Detect which cell encompasses the target text, then output its [x, y] center coordinate. 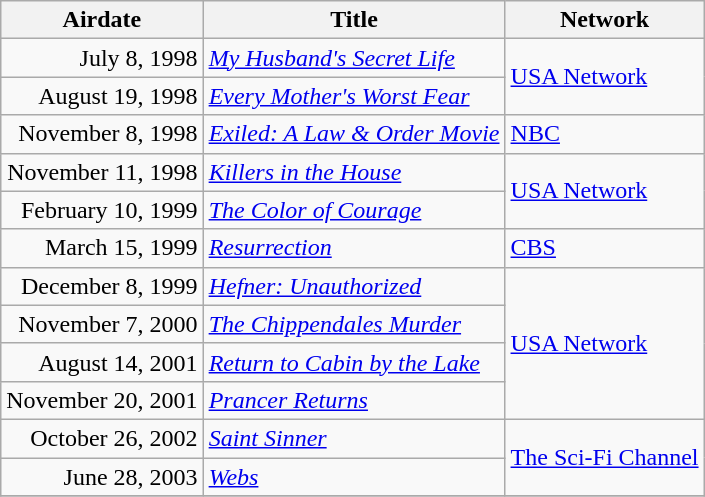
The Chippendales Murder [354, 324]
Webs [354, 477]
August 14, 2001 [102, 362]
February 10, 1999 [102, 210]
Return to Cabin by the Lake [354, 362]
November 11, 1998 [102, 172]
Title [354, 20]
The Color of Courage [354, 210]
October 26, 2002 [102, 438]
December 8, 1999 [102, 286]
CBS [604, 248]
Hefner: Unauthorized [354, 286]
June 28, 2003 [102, 477]
August 19, 1998 [102, 96]
Exiled: A Law & Order Movie [354, 134]
Airdate [102, 20]
November 8, 1998 [102, 134]
November 20, 2001 [102, 400]
July 8, 1998 [102, 58]
Network [604, 20]
March 15, 1999 [102, 248]
Prancer Returns [354, 400]
NBC [604, 134]
The Sci-Fi Channel [604, 457]
Killers in the House [354, 172]
November 7, 2000 [102, 324]
Resurrection [354, 248]
My Husband's Secret Life [354, 58]
Saint Sinner [354, 438]
Every Mother's Worst Fear [354, 96]
